Determine the (x, y) coordinate at the center of the cell enclosing the given text.  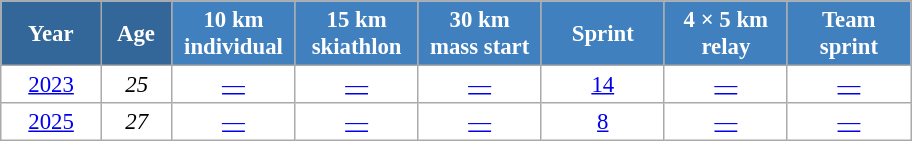
2023 (52, 85)
2025 (52, 122)
4 × 5 km relay (726, 34)
14 (602, 85)
Team sprint (848, 34)
30 km mass start (480, 34)
15 km skiathlon (356, 34)
Sprint (602, 34)
10 km individual (234, 34)
25 (136, 85)
Year (52, 34)
27 (136, 122)
Age (136, 34)
8 (602, 122)
